Capture the cell that displays the provided text and extract its (X, Y) central coordinate. 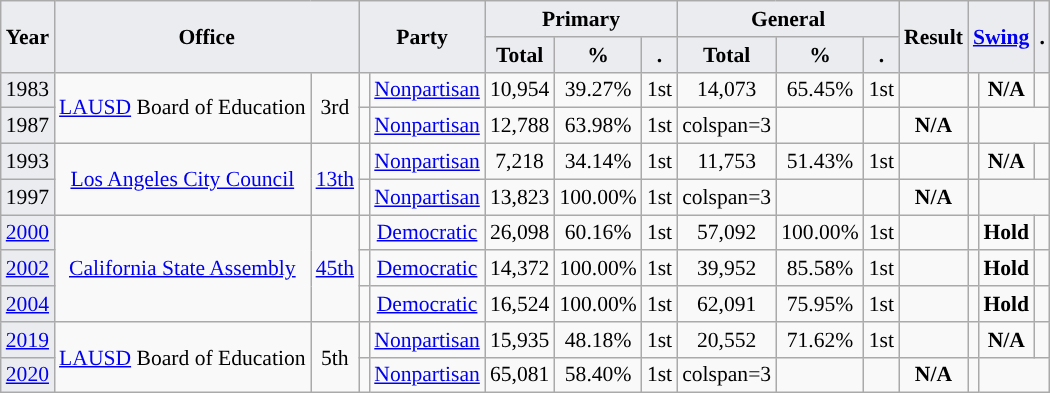
Party (422, 36)
39,952 (726, 269)
5th (336, 358)
12,788 (520, 126)
16,524 (520, 304)
48.18% (598, 340)
60.16% (598, 233)
71.62% (820, 340)
65.45% (820, 90)
58.40% (598, 375)
Year (28, 36)
51.43% (820, 162)
Swing (1002, 36)
General (788, 19)
1997 (28, 197)
75.95% (820, 304)
85.58% (820, 269)
65,081 (520, 375)
63.98% (598, 126)
2004 (28, 304)
1987 (28, 126)
Result (934, 36)
20,552 (726, 340)
14,073 (726, 90)
3rd (336, 108)
Primary (581, 19)
7,218 (520, 162)
57,092 (726, 233)
2000 (28, 233)
1993 (28, 162)
15,935 (520, 340)
2020 (28, 375)
Office (206, 36)
26,098 (520, 233)
2002 (28, 269)
2019 (28, 340)
10,954 (520, 90)
45th (336, 268)
11,753 (726, 162)
13,823 (520, 197)
1983 (28, 90)
Los Angeles City Council (182, 180)
California State Assembly (182, 268)
62,091 (726, 304)
13th (336, 180)
34.14% (598, 162)
14,372 (520, 269)
39.27% (598, 90)
